Pinpoint the cell where the given text exists, returning its [x, y] midpoint coordinate. 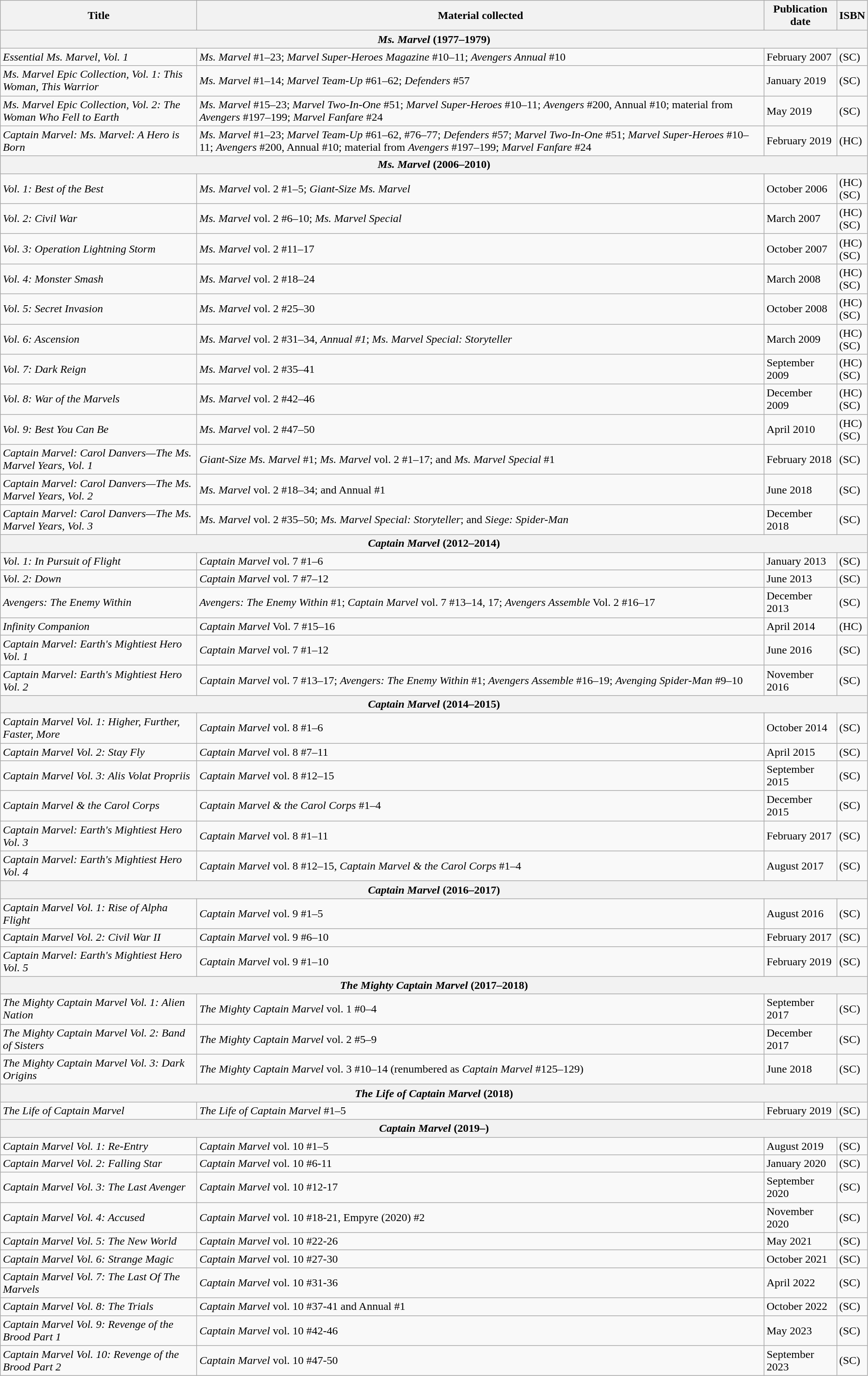
Captain Marvel & the Carol Corps [99, 806]
Captain Marvel: Carol Danvers—The Ms. Marvel Years, Vol. 1 [99, 460]
Captain Marvel Vol. 2: Falling Star [99, 1164]
Captain Marvel vol. 10 #12-17 [481, 1188]
October 2022 [800, 1307]
Captain Marvel vol. 10 #18-21, Empyre (2020) #2 [481, 1217]
Captain Marvel (2019–) [434, 1128]
Captain Marvel vol. 7 #7–12 [481, 579]
Captain Marvel Vol. 3: Alis Volat Propriis [99, 776]
September 2017 [800, 1009]
Captain Marvel Vol. 1: Higher, Further, Faster, More [99, 728]
Captain Marvel vol. 8 #7–11 [481, 752]
September 2009 [800, 369]
September 2020 [800, 1188]
Captain Marvel Vol. 7: The Last Of The Marvels [99, 1283]
Captain Marvel Vol. 2: Civil War II [99, 938]
Ms. Marvel vol. 2 #47–50 [481, 429]
Captain Marvel (2014–2015) [434, 704]
Ms. Marvel (2006–2010) [434, 165]
Captain Marvel: Carol Danvers—The Ms. Marvel Years, Vol. 3 [99, 520]
Vol. 8: War of the Marvels [99, 400]
Captain Marvel vol. 8 #1–11 [481, 836]
Captain Marvel Vol. 7 #15–16 [481, 626]
Vol. 3: Operation Lightning Storm [99, 249]
January 2019 [800, 80]
Ms. Marvel vol. 2 #18–34; and Annual #1 [481, 489]
April 2022 [800, 1283]
The Life of Captain Marvel (2018) [434, 1093]
The Mighty Captain Marvel Vol. 3: Dark Origins [99, 1069]
March 2009 [800, 339]
Captain Marvel vol. 10 #37-41 and Annual #1 [481, 1307]
Avengers: The Enemy Within #1; Captain Marvel vol. 7 #13–14, 17; Avengers Assemble Vol. 2 #16–17 [481, 602]
Ms. Marvel vol. 2 #25–30 [481, 309]
Ms. Marvel Epic Collection, Vol. 2: The Woman Who Fell to Earth [99, 111]
The Mighty Captain Marvel Vol. 2: Band of Sisters [99, 1039]
April 2014 [800, 626]
Vol. 5: Secret Invasion [99, 309]
Title [99, 16]
Vol. 4: Monster Smash [99, 278]
Captain Marvel vol. 10 #6-11 [481, 1164]
Ms. Marvel vol. 2 #11–17 [481, 249]
Captain Marvel vol. 10 #47-50 [481, 1361]
Ms. Marvel #15–23; Marvel Two-In-One #51; Marvel Super-Heroes #10–11; Avengers #200, Annual #10; material from Avengers #197–199; Marvel Fanfare #24 [481, 111]
Captain Marvel Vol. 8: The Trials [99, 1307]
Vol. 7: Dark Reign [99, 369]
Infinity Companion [99, 626]
Captain Marvel: Earth's Mightiest Hero Vol. 3 [99, 836]
Ms. Marvel vol. 2 #18–24 [481, 278]
Avengers: The Enemy Within [99, 602]
Ms. Marvel vol. 2 #42–46 [481, 400]
The Mighty Captain Marvel vol. 1 #0–4 [481, 1009]
November 2016 [800, 680]
The Life of Captain Marvel #1–5 [481, 1111]
September 2015 [800, 776]
June 2016 [800, 650]
The Life of Captain Marvel [99, 1111]
Vol. 6: Ascension [99, 339]
Ms. Marvel #1–23; Marvel Super-Heroes Magazine #10–11; Avengers Annual #10 [481, 57]
Ms. Marvel #1–14; Marvel Team-Up #61–62; Defenders #57 [481, 80]
October 2006 [800, 189]
December 2018 [800, 520]
Ms. Marvel vol. 2 #31–34, Annual #1; Ms. Marvel Special: Storyteller [481, 339]
Ms. Marvel vol. 2 #1–5; Giant-Size Ms. Marvel [481, 189]
September 2023 [800, 1361]
Captain Marvel Vol. 1: Re-Entry [99, 1146]
October 2014 [800, 728]
August 2017 [800, 866]
Captain Marvel vol. 7 #1–12 [481, 650]
December 2013 [800, 602]
The Mighty Captain Marvel vol. 2 #5–9 [481, 1039]
Vol. 1: Best of the Best [99, 189]
June 2013 [800, 579]
March 2008 [800, 278]
Vol. 2: Civil War [99, 218]
December 2015 [800, 806]
Captain Marvel Vol. 10: Revenge of the Brood Part 2 [99, 1361]
Vol. 1: In Pursuit of Flight [99, 561]
January 2020 [800, 1164]
Captain Marvel Vol. 1: Rise of Alpha Flight [99, 914]
December 2009 [800, 400]
October 2021 [800, 1259]
Captain Marvel vol. 10 #22-26 [481, 1241]
Ms. Marvel vol. 2 #6–10; Ms. Marvel Special [481, 218]
February 2007 [800, 57]
Vol. 2: Down [99, 579]
Captain Marvel vol. 8 #12–15, Captain Marvel & the Carol Corps #1–4 [481, 866]
December 2017 [800, 1039]
Captain Marvel vol. 9 #6–10 [481, 938]
Captain Marvel vol. 9 #1–5 [481, 914]
Captain Marvel: Ms. Marvel: A Hero is Born [99, 141]
Giant-Size Ms. Marvel #1; Ms. Marvel vol. 2 #1–17; and Ms. Marvel Special #1 [481, 460]
The Mighty Captain Marvel Vol. 1: Alien Nation [99, 1009]
Ms. Marvel (1977–1979) [434, 39]
Material collected [481, 16]
Captain Marvel Vol. 6: Strange Magic [99, 1259]
Captain Marvel: Earth's Mightiest Hero Vol. 2 [99, 680]
Captain Marvel & the Carol Corps #1–4 [481, 806]
April 2015 [800, 752]
Captain Marvel (2016–2017) [434, 890]
Captain Marvel vol. 8 #1–6 [481, 728]
Captain Marvel: Earth's Mightiest Hero Vol. 1 [99, 650]
Captain Marvel Vol. 5: The New World [99, 1241]
Captain Marvel vol. 10 #27-30 [481, 1259]
Captain Marvel Vol. 2: Stay Fly [99, 752]
Captain Marvel vol. 10 #31-36 [481, 1283]
Captain Marvel Vol. 3: The Last Avenger [99, 1188]
Captain Marvel vol. 10 #1–5 [481, 1146]
ISBN [852, 16]
Captain Marvel vol. 7 #1–6 [481, 561]
Essential Ms. Marvel, Vol. 1 [99, 57]
April 2010 [800, 429]
The Mighty Captain Marvel vol. 3 #10–14 (renumbered as Captain Marvel #125–129) [481, 1069]
Captain Marvel vol. 8 #12–15 [481, 776]
Captain Marvel Vol. 4: Accused [99, 1217]
May 2023 [800, 1330]
October 2008 [800, 309]
Ms. Marvel vol. 2 #35–50; Ms. Marvel Special: Storyteller; and Siege: Spider-Man [481, 520]
February 2018 [800, 460]
Captain Marvel: Earth's Mightiest Hero Vol. 4 [99, 866]
August 2016 [800, 914]
October 2007 [800, 249]
August 2019 [800, 1146]
Ms. Marvel vol. 2 #35–41 [481, 369]
November 2020 [800, 1217]
Vol. 9: Best You Can Be [99, 429]
Ms. Marvel Epic Collection, Vol. 1: This Woman, This Warrior [99, 80]
Captain Marvel vol. 7 #13–17; Avengers: The Enemy Within #1; Avengers Assemble #16–19; Avenging Spider-Man #9–10 [481, 680]
May 2021 [800, 1241]
Captain Marvel vol. 10 #42-46 [481, 1330]
Captain Marvel vol. 9 #1–10 [481, 961]
May 2019 [800, 111]
March 2007 [800, 218]
Captain Marvel (2012–2014) [434, 543]
Captain Marvel: Earth's Mightiest Hero Vol. 5 [99, 961]
Publication date [800, 16]
Captain Marvel Vol. 9: Revenge of the Brood Part 1 [99, 1330]
January 2013 [800, 561]
Captain Marvel: Carol Danvers—The Ms. Marvel Years, Vol. 2 [99, 489]
The Mighty Captain Marvel (2017–2018) [434, 985]
